Return the (x, y) coordinate for the center point of the cell that contains the specified text.  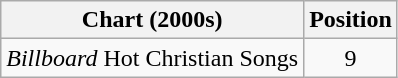
Position (351, 20)
Billboard Hot Christian Songs (152, 58)
9 (351, 58)
Chart (2000s) (152, 20)
